Pinpoint the cell where the given text exists, returning its [x, y] midpoint coordinate. 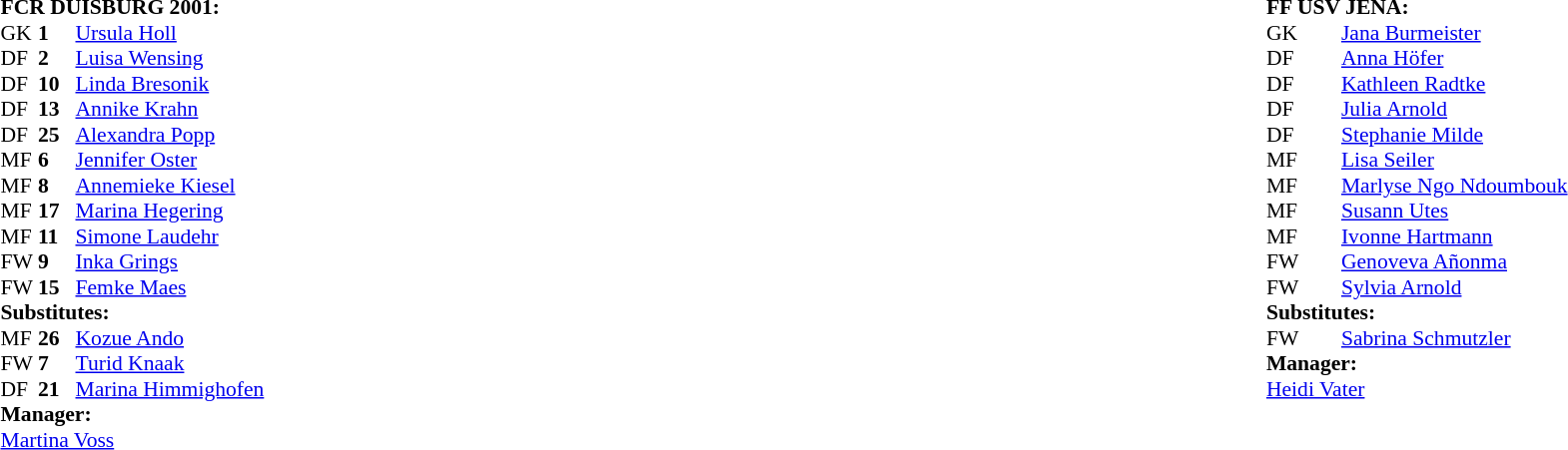
Heidi Vater [1417, 389]
Kozue Ando [170, 338]
10 [57, 84]
Anna Höfer [1454, 59]
Simone Laudehr [170, 236]
7 [57, 364]
9 [57, 262]
Kathleen Radtke [1454, 84]
Jennifer Oster [170, 161]
2 [57, 59]
26 [57, 338]
15 [57, 287]
Sabrina Schmutzler [1454, 338]
Lisa Seiler [1454, 161]
Ivonne Hartmann [1454, 236]
8 [57, 186]
Jana Burmeister [1454, 33]
Stephanie Milde [1454, 135]
Sylvia Arnold [1454, 287]
Linda Bresonik [170, 84]
Ursula Holl [170, 33]
Marlyse Ngo Ndoumbouk [1454, 186]
Luisa Wensing [170, 59]
Inka Grings [170, 262]
11 [57, 236]
Marina Himmighofen [170, 389]
25 [57, 135]
21 [57, 389]
Annike Krahn [170, 109]
Genoveva Añonma [1454, 262]
Julia Arnold [1454, 109]
Turid Knaak [170, 364]
Femke Maes [170, 287]
Alexandra Popp [170, 135]
Marina Hegering [170, 211]
Susann Utes [1454, 211]
17 [57, 211]
Annemieke Kiesel [170, 186]
6 [57, 161]
1 [57, 33]
13 [57, 109]
